Detect which cell encompasses the target text, then output its (x, y) center coordinate. 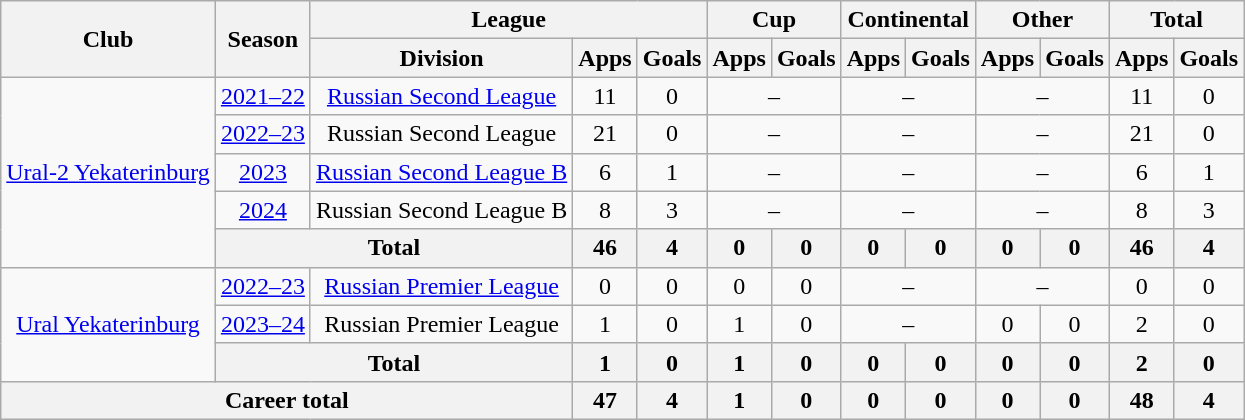
League (508, 20)
Ural-2 Yekaterinburg (108, 172)
Season (262, 39)
2021–22 (262, 96)
Career total (287, 400)
2023 (262, 172)
47 (605, 400)
2024 (262, 210)
2023–24 (262, 324)
Continental (908, 20)
48 (1141, 400)
Division (441, 58)
Cup (774, 20)
Club (108, 39)
Ural Yekaterinburg (108, 324)
Other (1042, 20)
